Search for the cell housing the specified text and yield its (x, y) center coordinate. 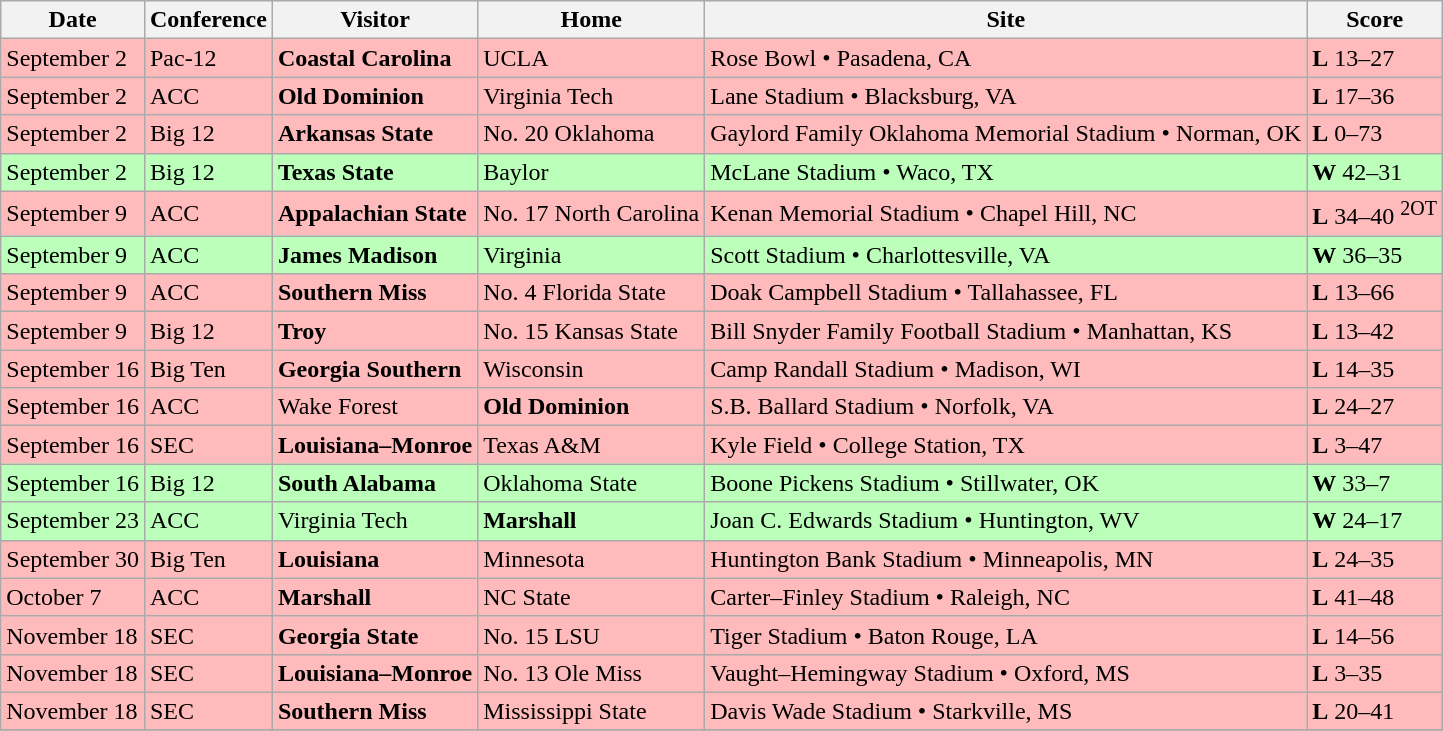
L 13–66 (1375, 293)
Vaught–Hemingway Stadium • Oxford, MS (1006, 673)
No. 13 Ole Miss (592, 673)
Pac-12 (208, 58)
Virginia (592, 255)
L 41–48 (1375, 597)
Louisiana (374, 559)
Rose Bowl • Pasadena, CA (1006, 58)
L 3–35 (1375, 673)
Troy (374, 331)
Baylor (592, 172)
Scott Stadium • Charlottesville, VA (1006, 255)
W 24–17 (1375, 521)
Georgia State (374, 635)
No. 20 Oklahoma (592, 134)
Carter–Finley Stadium • Raleigh, NC (1006, 597)
Coastal Carolina (374, 58)
No. 17 North Carolina (592, 214)
Texas State (374, 172)
McLane Stadium • Waco, TX (1006, 172)
Boone Pickens Stadium • Stillwater, OK (1006, 483)
W 33–7 (1375, 483)
L 14–56 (1375, 635)
No. 15 LSU (592, 635)
L 24–35 (1375, 559)
Score (1375, 20)
Kyle Field • College Station, TX (1006, 445)
Camp Randall Stadium • Madison, WI (1006, 369)
L 3–47 (1375, 445)
September 30 (73, 559)
Lane Stadium • Blacksburg, VA (1006, 96)
Site (1006, 20)
Home (592, 20)
Joan C. Edwards Stadium • Huntington, WV (1006, 521)
NC State (592, 597)
Gaylord Family Oklahoma Memorial Stadium • Norman, OK (1006, 134)
L 17–36 (1375, 96)
Mississippi State (592, 711)
Davis Wade Stadium • Starkville, MS (1006, 711)
South Alabama (374, 483)
Wake Forest (374, 407)
W 36–35 (1375, 255)
Tiger Stadium • Baton Rouge, LA (1006, 635)
Kenan Memorial Stadium • Chapel Hill, NC (1006, 214)
L 0–73 (1375, 134)
UCLA (592, 58)
L 34–40 2OT (1375, 214)
Wisconsin (592, 369)
James Madison (374, 255)
Conference (208, 20)
Oklahoma State (592, 483)
Texas A&M (592, 445)
September 23 (73, 521)
Visitor (374, 20)
Bill Snyder Family Football Stadium • Manhattan, KS (1006, 331)
No. 15 Kansas State (592, 331)
Doak Campbell Stadium • Tallahassee, FL (1006, 293)
L 20–41 (1375, 711)
L 13–27 (1375, 58)
Appalachian State (374, 214)
L 24–27 (1375, 407)
Arkansas State (374, 134)
Minnesota (592, 559)
No. 4 Florida State (592, 293)
Date (73, 20)
S.B. Ballard Stadium • Norfolk, VA (1006, 407)
October 7 (73, 597)
W 42–31 (1375, 172)
Huntington Bank Stadium • Minneapolis, MN (1006, 559)
Georgia Southern (374, 369)
L 14–35 (1375, 369)
L 13–42 (1375, 331)
